Search for the cell housing the specified text and yield its [X, Y] center coordinate. 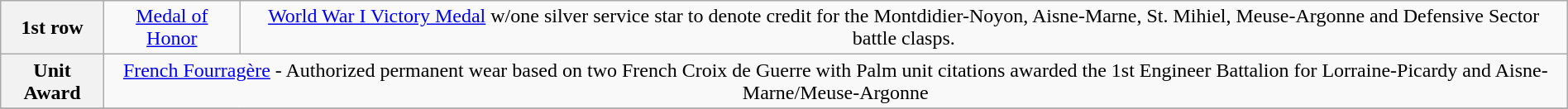
1st row [53, 28]
Medal of Honor [172, 28]
Unit Award [53, 81]
